Capture the cell that displays the provided text and extract its [x, y] central coordinate. 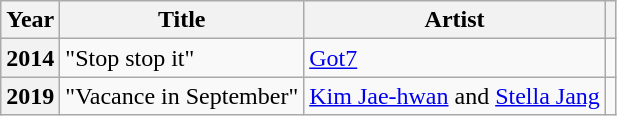
Artist [455, 20]
Title [182, 20]
Year [30, 20]
Got7 [455, 58]
"Stop stop it" [182, 58]
"Vacance in September" [182, 96]
Kim Jae-hwan and Stella Jang [455, 96]
2014 [30, 58]
2019 [30, 96]
